Provide the [X, Y] coordinate of the cell's center where the given text is located.  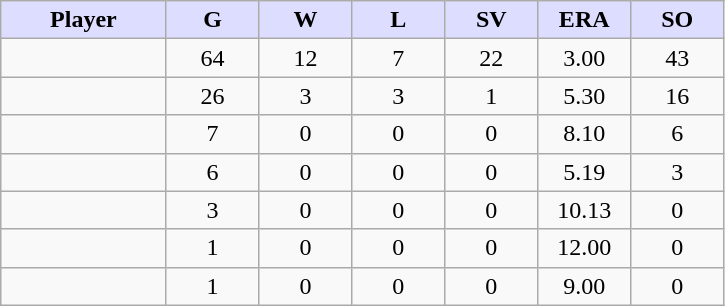
ERA [584, 20]
5.30 [584, 96]
10.13 [584, 210]
64 [212, 58]
W [306, 20]
16 [678, 96]
8.10 [584, 134]
9.00 [584, 286]
SV [492, 20]
26 [212, 96]
L [398, 20]
3.00 [584, 58]
SO [678, 20]
5.19 [584, 172]
12.00 [584, 248]
43 [678, 58]
12 [306, 58]
Player [84, 20]
G [212, 20]
22 [492, 58]
